Pinpoint the cell where the given text exists, returning its [x, y] midpoint coordinate. 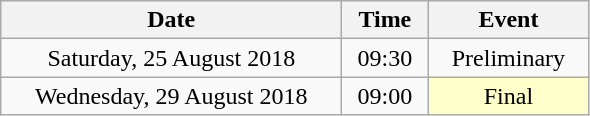
Date [172, 20]
09:00 [385, 96]
Preliminary [508, 58]
Wednesday, 29 August 2018 [172, 96]
Time [385, 20]
Final [508, 96]
09:30 [385, 58]
Saturday, 25 August 2018 [172, 58]
Event [508, 20]
